Find where the given text appears and provide that cell's center as (x, y) coordinate. 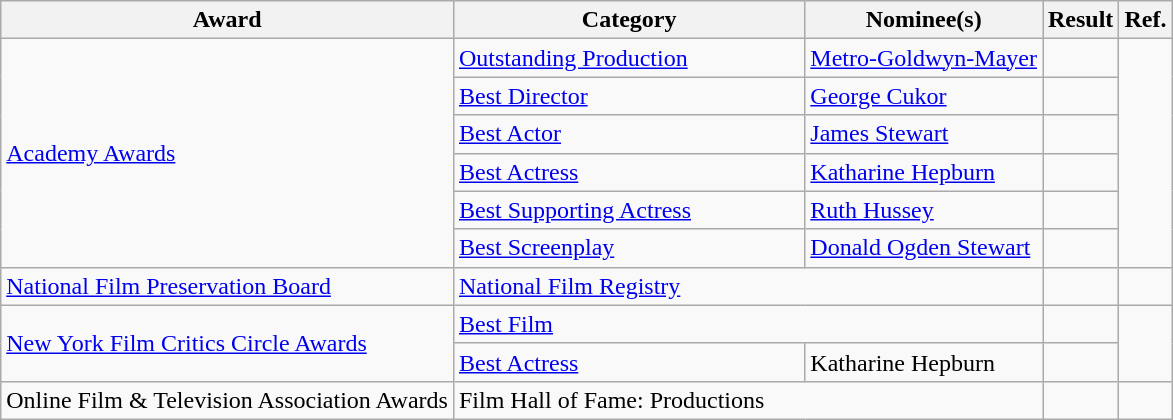
James Stewart (924, 134)
Category (628, 20)
Online Film & Television Association Awards (228, 400)
George Cukor (924, 96)
Award (228, 20)
Outstanding Production (628, 58)
Result (1080, 20)
Nominee(s) (924, 20)
Best Screenplay (628, 248)
Ruth Hussey (924, 210)
Donald Ogden Stewart (924, 248)
Academy Awards (228, 153)
Best Director (628, 96)
New York Film Critics Circle Awards (228, 343)
Best Actor (628, 134)
National Film Registry (748, 286)
Film Hall of Fame: Productions (748, 400)
Ref. (1146, 20)
Best Supporting Actress (628, 210)
Metro-Goldwyn-Mayer (924, 58)
National Film Preservation Board (228, 286)
Best Film (748, 324)
